From the cell containing the given text, extract its center point as (X, Y) coordinate. 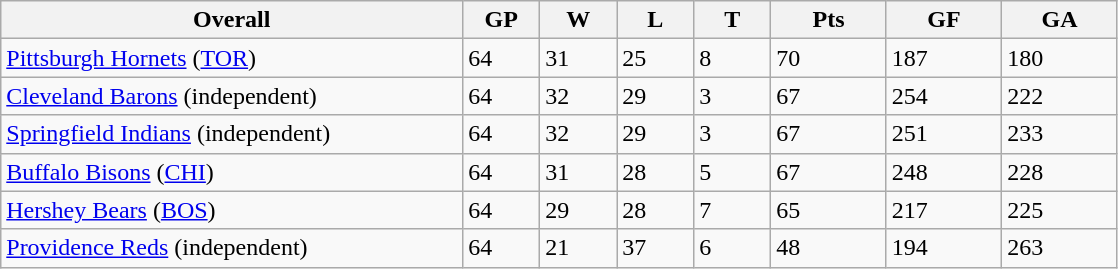
T (732, 20)
Buffalo Bisons (CHI) (232, 172)
263 (1060, 248)
25 (656, 58)
Pts (829, 20)
Providence Reds (independent) (232, 248)
194 (944, 248)
70 (829, 58)
251 (944, 134)
233 (1060, 134)
Overall (232, 20)
8 (732, 58)
48 (829, 248)
248 (944, 172)
Springfield Indians (independent) (232, 134)
65 (829, 210)
6 (732, 248)
254 (944, 96)
5 (732, 172)
217 (944, 210)
7 (732, 210)
228 (1060, 172)
180 (1060, 58)
Cleveland Barons (independent) (232, 96)
187 (944, 58)
Hershey Bears (BOS) (232, 210)
GA (1060, 20)
GF (944, 20)
21 (578, 248)
222 (1060, 96)
L (656, 20)
GP (502, 20)
W (578, 20)
Pittsburgh Hornets (TOR) (232, 58)
225 (1060, 210)
37 (656, 248)
